Search for the cell housing the specified text and yield its [x, y] center coordinate. 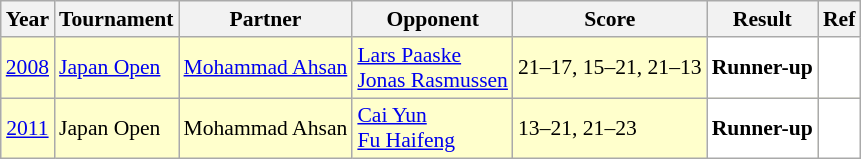
Partner [266, 19]
Ref [839, 19]
Year [28, 19]
2011 [28, 128]
Opponent [432, 19]
Result [762, 19]
Score [610, 19]
13–21, 21–23 [610, 128]
Lars Paaske Jonas Rasmussen [432, 68]
21–17, 15–21, 21–13 [610, 68]
Tournament [116, 19]
Cai Yun Fu Haifeng [432, 128]
2008 [28, 68]
